Find where the given text appears and provide that cell's center as [x, y] coordinate. 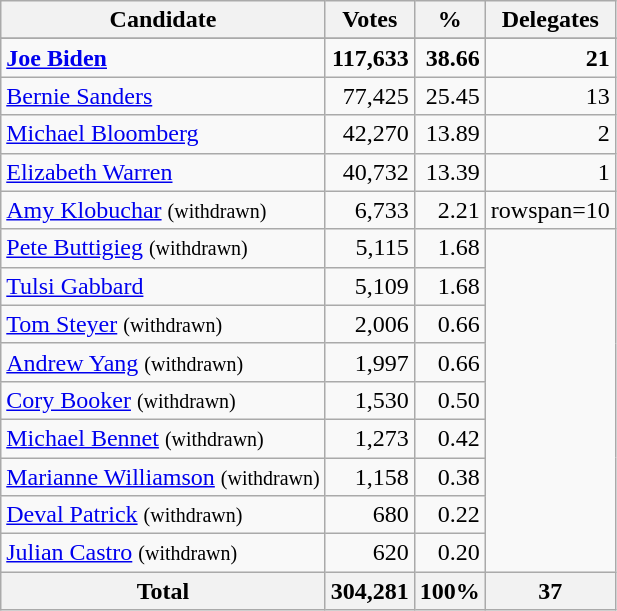
2.21 [450, 210]
Marianne Williamson (withdrawn) [163, 477]
Bernie Sanders [163, 96]
Elizabeth Warren [163, 172]
0.42 [450, 438]
38.66 [450, 58]
5,115 [370, 248]
Joe Biden [163, 58]
Delegates [550, 20]
620 [370, 553]
Tom Steyer (withdrawn) [163, 324]
304,281 [370, 591]
2 [550, 134]
Cory Booker (withdrawn) [163, 400]
0.20 [450, 553]
Andrew Yang (withdrawn) [163, 362]
77,425 [370, 96]
0.38 [450, 477]
Candidate [163, 20]
5,109 [370, 286]
6,733 [370, 210]
1 [550, 172]
Deval Patrick (withdrawn) [163, 515]
Tulsi Gabbard [163, 286]
Michael Bennet (withdrawn) [163, 438]
Julian Castro (withdrawn) [163, 553]
0.22 [450, 515]
rowspan=10 [550, 210]
680 [370, 515]
21 [550, 58]
117,633 [370, 58]
% [450, 20]
Total [163, 591]
1,997 [370, 362]
37 [550, 591]
Amy Klobuchar (withdrawn) [163, 210]
13.89 [450, 134]
100% [450, 591]
Votes [370, 20]
42,270 [370, 134]
Pete Buttigieg (withdrawn) [163, 248]
0.50 [450, 400]
Michael Bloomberg [163, 134]
1,273 [370, 438]
1,158 [370, 477]
40,732 [370, 172]
25.45 [450, 96]
1,530 [370, 400]
2,006 [370, 324]
13 [550, 96]
13.39 [450, 172]
